Capture the cell that displays the provided text and extract its [X, Y] central coordinate. 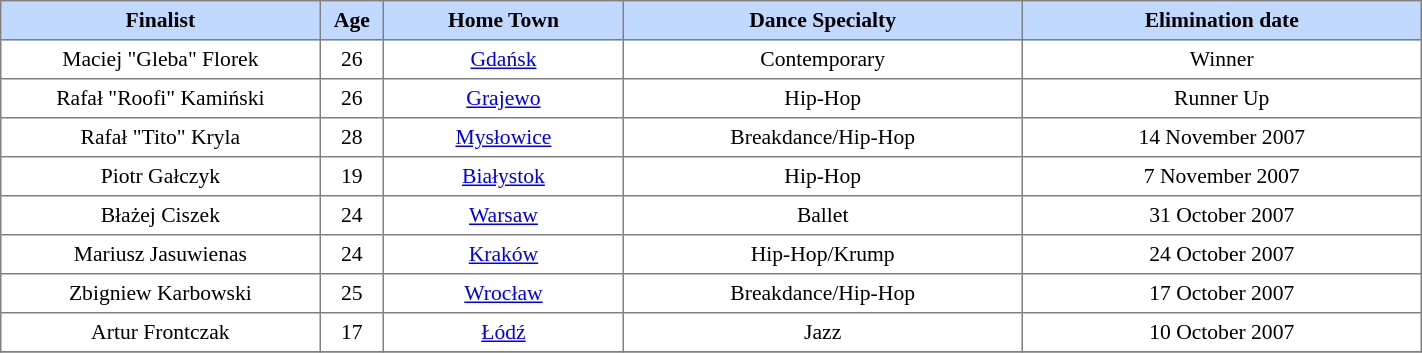
Home Town [504, 20]
Contemporary [822, 60]
Warsaw [504, 216]
Finalist [160, 20]
31 October 2007 [1222, 216]
Elimination date [1222, 20]
14 November 2007 [1222, 138]
19 [352, 176]
Rafał "Tito" Kryla [160, 138]
10 October 2007 [1222, 332]
Winner [1222, 60]
Białystok [504, 176]
Runner Up [1222, 98]
Maciej "Gleba" Florek [160, 60]
Rafał "Roofi" Kamiński [160, 98]
Mysłowice [504, 138]
Mariusz Jasuwienas [160, 254]
Kraków [504, 254]
Hip-Hop/Krump [822, 254]
7 November 2007 [1222, 176]
Ballet [822, 216]
Piotr Gałczyk [160, 176]
28 [352, 138]
Wrocław [504, 294]
Artur Frontczak [160, 332]
Grajewo [504, 98]
Dance Specialty [822, 20]
Gdańsk [504, 60]
24 October 2007 [1222, 254]
Błażej Ciszek [160, 216]
Jazz [822, 332]
25 [352, 294]
Łódź [504, 332]
Age [352, 20]
Zbigniew Karbowski [160, 294]
17 October 2007 [1222, 294]
17 [352, 332]
